Provide the (x, y) coordinate of the cell's center where the given text is located.  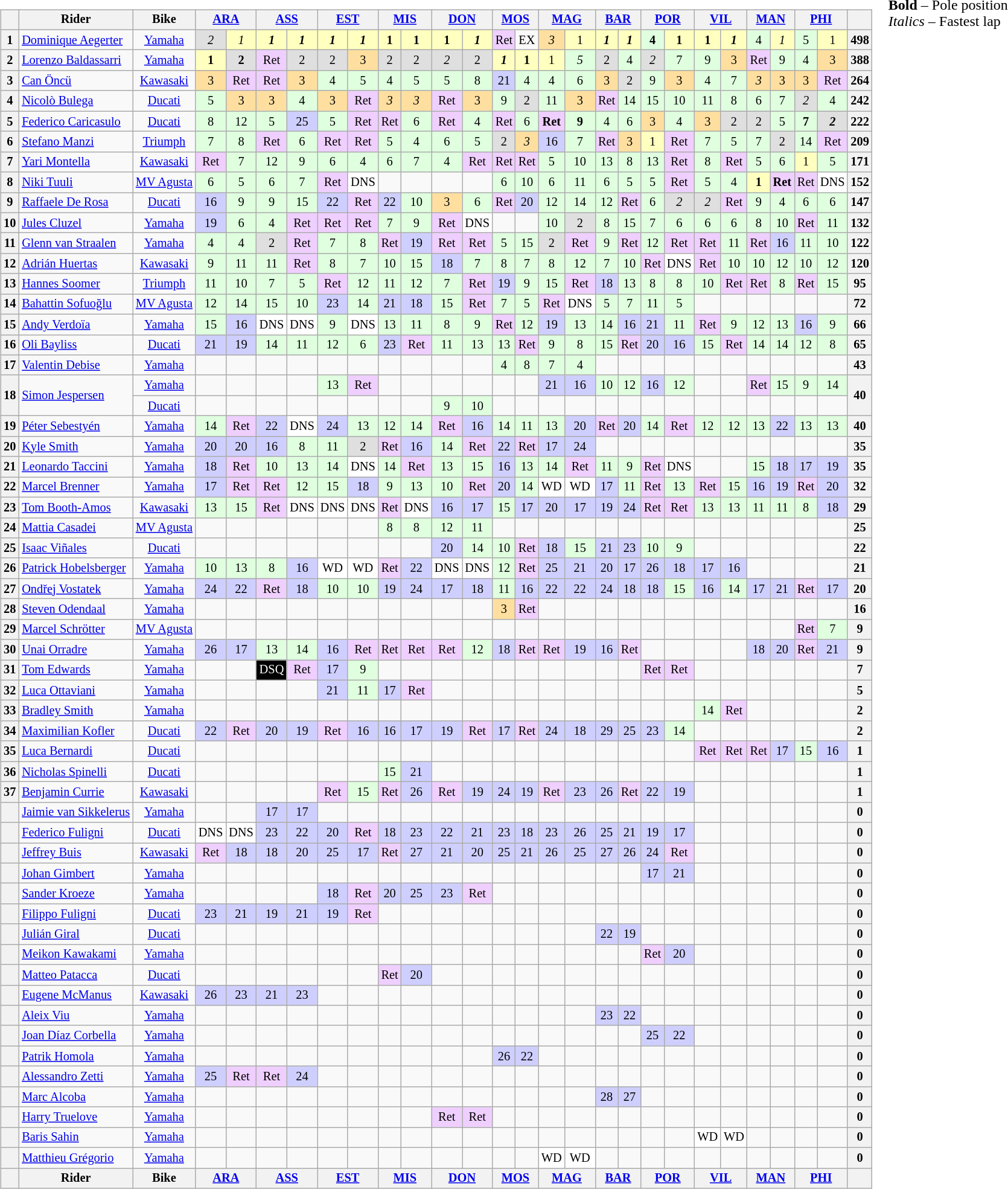
Hannes Soomer (76, 284)
Adrián Huertas (76, 264)
Bradley Smith (76, 711)
Can Öncü (76, 81)
498 (860, 40)
31 (10, 670)
222 (860, 121)
Mattia Casadei (76, 528)
Nicholas Spinelli (76, 772)
171 (860, 162)
Joan Díaz Corbella (76, 1036)
Julián Giral (76, 934)
Andy Verdoïa (76, 324)
34 (10, 731)
Matthieu Grégorio (76, 1158)
Jaimie van Sikkelerus (76, 812)
Federico Caricasulo (76, 121)
Bahattin Sofuoğlu (76, 304)
Jeffrey Buis (76, 853)
122 (860, 243)
36 (10, 772)
Luca Bernardi (76, 751)
242 (860, 101)
388 (860, 60)
Yari Montella (76, 162)
Stefano Manzi (76, 142)
43 (860, 365)
65 (860, 345)
Tom Edwards (76, 670)
Eugene McManus (76, 995)
209 (860, 142)
Marcel Brenner (76, 487)
EX (527, 40)
Valentin Debise (76, 365)
Patrick Hobelsberger (76, 568)
Meikon Kawakami (76, 955)
DSQ (272, 670)
Marc Alcoba (76, 1097)
Dominique Aegerter (76, 40)
Matteo Patacca (76, 975)
152 (860, 182)
Raffaele De Rosa (76, 203)
Alessandro Zetti (76, 1077)
Lorenzo Baldassarri (76, 60)
Isaac Viñales (76, 548)
30 (10, 650)
Luca Ottaviani (76, 690)
264 (860, 81)
33 (10, 711)
Tom Booth-Amos (76, 507)
Marcel Schrötter (76, 629)
Leonardo Taccini (76, 467)
Kyle Smith (76, 446)
Benjamin Currie (76, 792)
37 (10, 792)
147 (860, 203)
Niki Tuuli (76, 182)
Nicolò Bulega (76, 101)
Oli Bayliss (76, 345)
Maximilian Kofler (76, 731)
Federico Fuligni (76, 833)
66 (860, 324)
Glenn van Straalen (76, 243)
120 (860, 264)
Filippo Fuligni (76, 914)
72 (860, 304)
Aleix Viu (76, 1016)
Johan Gimbert (76, 873)
Péter Sebestyén (76, 426)
Ondřej Vostatek (76, 589)
Patrik Homola (76, 1056)
Simon Jespersen (76, 395)
Jules Cluzel (76, 223)
Steven Odendaal (76, 609)
Unai Orradre (76, 650)
95 (860, 284)
Harry Truelove (76, 1117)
Baris Sahin (76, 1138)
Sander Kroeze (76, 894)
132 (860, 223)
